From the cell containing the given text, extract its center point as (X, Y) coordinate. 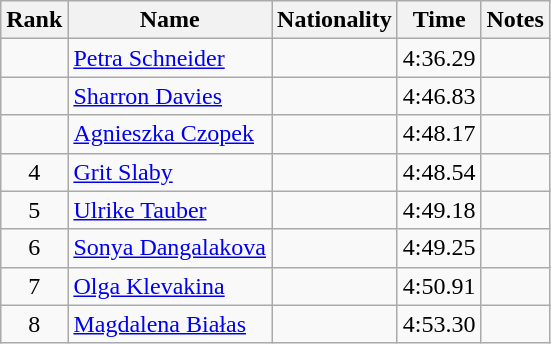
5 (34, 210)
4:49.25 (439, 248)
Name (170, 20)
6 (34, 248)
Petra Schneider (170, 58)
4 (34, 172)
7 (34, 286)
Notes (515, 20)
4:36.29 (439, 58)
4:48.54 (439, 172)
Nationality (335, 20)
4:49.18 (439, 210)
Ulrike Tauber (170, 210)
Rank (34, 20)
Magdalena Białas (170, 324)
Grit Slaby (170, 172)
4:50.91 (439, 286)
Sharron Davies (170, 96)
4:48.17 (439, 134)
Olga Klevakina (170, 286)
Sonya Dangalakova (170, 248)
4:46.83 (439, 96)
Agnieszka Czopek (170, 134)
8 (34, 324)
Time (439, 20)
4:53.30 (439, 324)
